Identify which cell holds the provided text, then report its [X, Y] central coordinate. 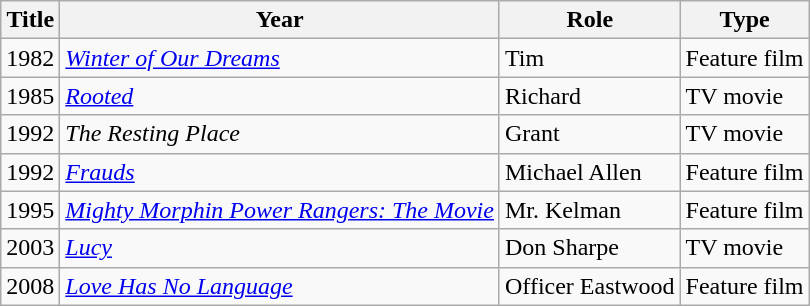
Lucy [280, 248]
1985 [30, 96]
Title [30, 20]
Mr. Kelman [590, 210]
Richard [590, 96]
Tim [590, 58]
1995 [30, 210]
Winter of Our Dreams [280, 58]
1982 [30, 58]
Michael Allen [590, 172]
Love Has No Language [280, 286]
2008 [30, 286]
Year [280, 20]
Type [744, 20]
Officer Eastwood [590, 286]
Frauds [280, 172]
Grant [590, 134]
The Resting Place [280, 134]
Rooted [280, 96]
2003 [30, 248]
Don Sharpe [590, 248]
Mighty Morphin Power Rangers: The Movie [280, 210]
Role [590, 20]
